Pinpoint the cell where the given text exists, returning its [x, y] midpoint coordinate. 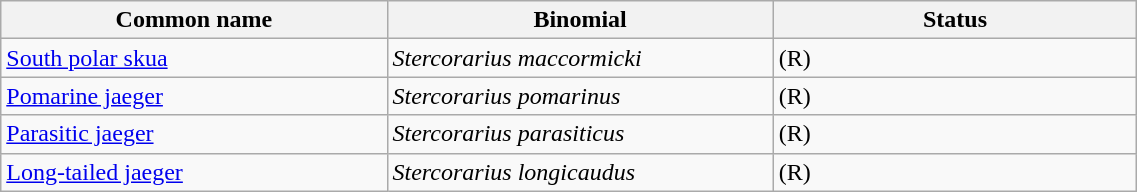
Status [955, 20]
Stercorarius pomarinus [580, 96]
South polar skua [194, 58]
Stercorarius parasiticus [580, 134]
Pomarine jaeger [194, 96]
Binomial [580, 20]
Stercorarius longicaudus [580, 172]
Parasitic jaeger [194, 134]
Long-tailed jaeger [194, 172]
Stercorarius maccormicki [580, 58]
Common name [194, 20]
